Output the (x, y) coordinate of the center of the cell containing the given text.  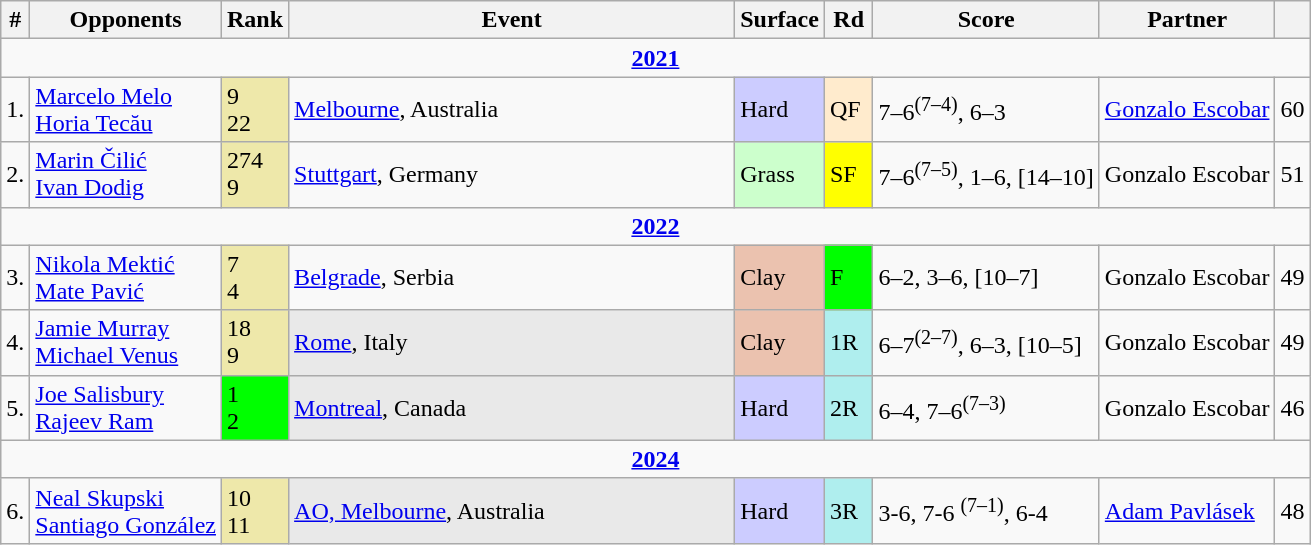
1R (848, 342)
Neal Skupski Santiago González (126, 510)
SF (848, 174)
Opponents (126, 20)
60 (1292, 110)
AO, Melbourne, Australia (512, 510)
Nikola Mektić Mate Pavić (126, 278)
922 (254, 110)
2024 (656, 459)
Rank (254, 20)
3-6, 7-6 (7–1), 6-4 (986, 510)
4. (16, 342)
6–7(2–7), 6–3, [10–5] (986, 342)
Score (986, 20)
F (848, 278)
Marcelo Melo Horia Tecău (126, 110)
# (16, 20)
3R (848, 510)
74 (254, 278)
46 (1292, 408)
2022 (656, 226)
Jamie Murray Michael Venus (126, 342)
12 (254, 408)
Rd (848, 20)
5. (16, 408)
QF (848, 110)
Adam Pavlásek (1187, 510)
51 (1292, 174)
6. (16, 510)
Belgrade, Serbia (512, 278)
Stuttgart, Germany (512, 174)
7–6(7–5), 1–6, [14–10] (986, 174)
7–6(7–4), 6–3 (986, 110)
Surface (780, 20)
Rome, Italy (512, 342)
Melbourne, Australia (512, 110)
Grass (780, 174)
Marin Čilić Ivan Dodig (126, 174)
2R (848, 408)
6–2, 3–6, [10–7] (986, 278)
48 (1292, 510)
2749 (254, 174)
Montreal, Canada (512, 408)
189 (254, 342)
Partner (1187, 20)
2. (16, 174)
3. (16, 278)
1011 (254, 510)
Joe Salisbury Rajeev Ram (126, 408)
6–4, 7–6(7–3) (986, 408)
1. (16, 110)
2021 (656, 58)
Event (512, 20)
